Capture the cell that displays the provided text and extract its (x, y) central coordinate. 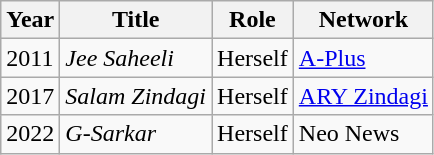
ARY Zindagi (363, 96)
2022 (30, 134)
Neo News (363, 134)
Role (253, 20)
Year (30, 20)
Network (363, 20)
A-Plus (363, 58)
G-Sarkar (136, 134)
Salam Zindagi (136, 96)
Title (136, 20)
Jee Saheeli (136, 58)
2011 (30, 58)
2017 (30, 96)
